Provide the (x, y) coordinate of the cell's center where the given text is located.  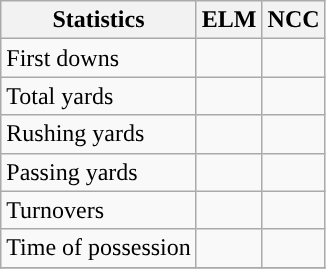
First downs (99, 58)
Rushing yards (99, 134)
Passing yards (99, 172)
Time of possession (99, 248)
Statistics (99, 20)
Total yards (99, 96)
NCC (294, 20)
ELM (229, 20)
Turnovers (99, 210)
